Return the (X, Y) coordinate for the center point of the cell that contains the specified text.  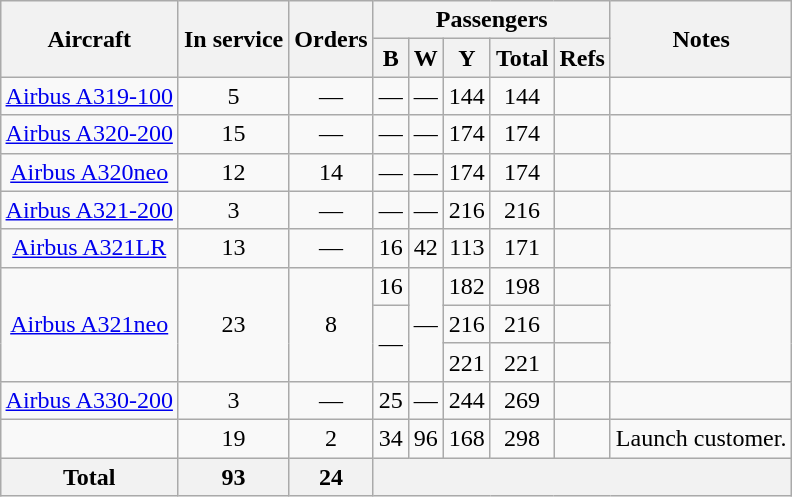
15 (233, 134)
13 (233, 248)
34 (390, 438)
19 (233, 438)
24 (331, 477)
25 (390, 400)
269 (522, 400)
Notes (701, 39)
In service (233, 39)
W (426, 58)
Airbus A321LR (89, 248)
113 (466, 248)
5 (233, 96)
Airbus A320-200 (89, 134)
182 (466, 286)
2 (331, 438)
168 (466, 438)
12 (233, 172)
Passengers (492, 20)
Airbus A321neo (89, 324)
198 (522, 286)
Airbus A319-100 (89, 96)
Airbus A320neo (89, 172)
171 (522, 248)
96 (426, 438)
Aircraft (89, 39)
Refs (582, 58)
Y (466, 58)
14 (331, 172)
42 (426, 248)
Launch customer. (701, 438)
23 (233, 324)
244 (466, 400)
Airbus A321-200 (89, 210)
Orders (331, 39)
8 (331, 324)
B (390, 58)
93 (233, 477)
Airbus A330-200 (89, 400)
298 (522, 438)
